Return the [x, y] coordinate for the center point of the cell that contains the specified text.  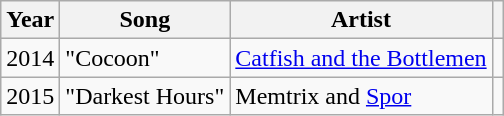
2015 [30, 96]
"Cocoon" [145, 58]
Artist [361, 20]
"Darkest Hours" [145, 96]
2014 [30, 58]
Catfish and the Bottlemen [361, 58]
Memtrix and Spor [361, 96]
Year [30, 20]
Song [145, 20]
